Search for the cell housing the specified text and yield its [x, y] center coordinate. 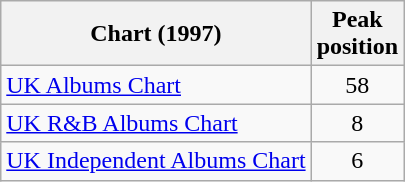
58 [357, 85]
6 [357, 161]
8 [357, 123]
Peakposition [357, 34]
UK Albums Chart [156, 85]
UK Independent Albums Chart [156, 161]
Chart (1997) [156, 34]
UK R&B Albums Chart [156, 123]
